Scan for the cell matching the given text and deliver its [X, Y] coordinate at center. 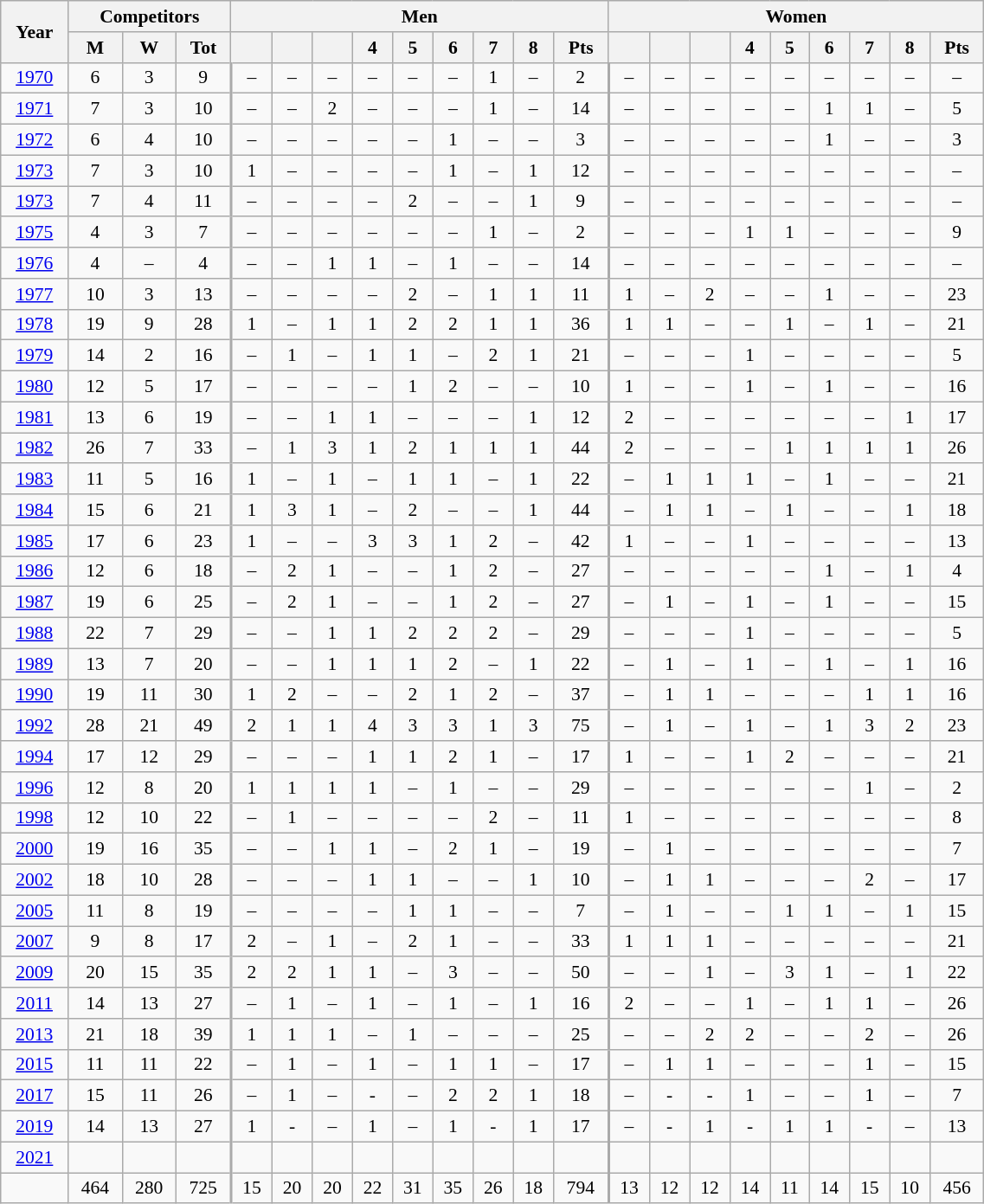
456 [956, 1188]
1971 [35, 109]
2000 [35, 849]
49 [203, 726]
2017 [35, 1096]
1994 [35, 757]
39 [203, 1034]
31 [413, 1188]
W [149, 48]
1982 [35, 448]
1977 [35, 294]
2002 [35, 880]
1987 [35, 602]
1984 [35, 510]
794 [580, 1188]
37 [580, 695]
1986 [35, 571]
2009 [35, 973]
1996 [35, 788]
1972 [35, 140]
1976 [35, 263]
1998 [35, 818]
2021 [35, 1157]
30 [203, 695]
Tot [203, 48]
2015 [35, 1065]
1980 [35, 387]
2011 [35, 1003]
Men [420, 16]
1985 [35, 541]
1975 [35, 233]
Year [35, 31]
1979 [35, 356]
1978 [35, 325]
36 [580, 325]
280 [149, 1188]
1983 [35, 480]
1990 [35, 695]
725 [203, 1188]
2005 [35, 911]
1981 [35, 417]
464 [95, 1188]
1988 [35, 634]
75 [580, 726]
42 [580, 541]
2019 [35, 1127]
2013 [35, 1034]
1989 [35, 664]
Women [796, 16]
50 [580, 973]
1970 [35, 78]
2007 [35, 942]
Competitors [150, 16]
M [95, 48]
1992 [35, 726]
